From the cell containing the given text, extract its center point as (X, Y) coordinate. 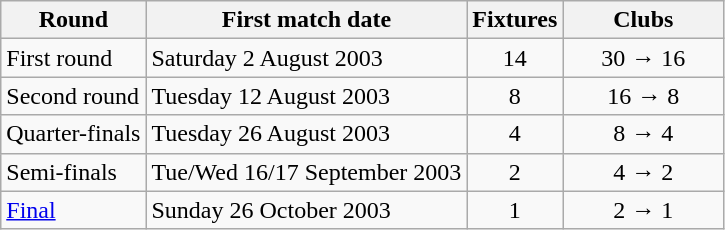
Quarter-finals (74, 134)
First round (74, 58)
Clubs (644, 20)
2 (515, 172)
Fixtures (515, 20)
4 → 2 (644, 172)
Tuesday 12 August 2003 (306, 96)
Second round (74, 96)
Round (74, 20)
Tuesday 26 August 2003 (306, 134)
Saturday 2 August 2003 (306, 58)
Final (74, 210)
4 (515, 134)
8 → 4 (644, 134)
30 → 16 (644, 58)
16 → 8 (644, 96)
Tue/Wed 16/17 September 2003 (306, 172)
1 (515, 210)
8 (515, 96)
Semi-finals (74, 172)
2 → 1 (644, 210)
Sunday 26 October 2003 (306, 210)
14 (515, 58)
First match date (306, 20)
